From the cell containing the given text, extract its center point as (X, Y) coordinate. 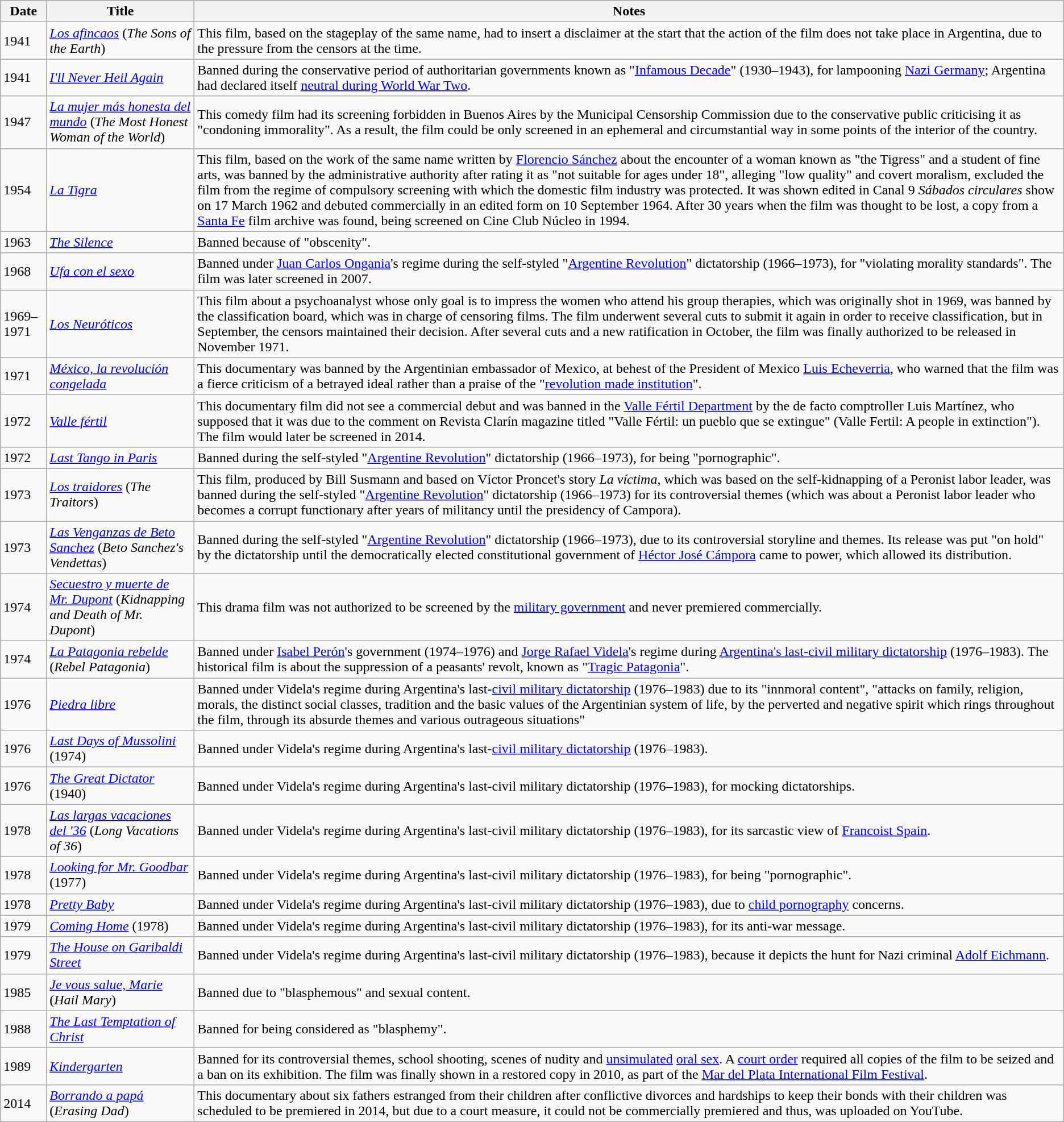
1947 (24, 122)
Banned under Videla's regime during Argentina's last-civil military dictatorship (1976–1983), for its anti-war message. (629, 926)
Banned under Videla's regime during Argentina's last-civil military dictatorship (1976–1983), due to child pornography concerns. (629, 904)
México, la revolución congelada (120, 376)
Valle fértil (120, 421)
Banned under Videla's regime during Argentina's last-civil military dictatorship (1976–1983). (629, 749)
Los traidores (The Traitors) (120, 494)
Kindergarten (120, 1066)
Secuestro y muerte de Mr. Dupont (Kidnapping and Death of Mr. Dupont) (120, 607)
Banned under Videla's regime during Argentina's last-civil military dictatorship (1976–1983), for its sarcastic view of Francoist Spain. (629, 830)
1963 (24, 242)
Los afincaos (The Sons of the Earth) (120, 41)
Piedra libre (120, 704)
1989 (24, 1066)
The Last Temptation of Christ (120, 1029)
2014 (24, 1103)
Coming Home (1978) (120, 926)
1954 (24, 190)
Banned for being considered as "blasphemy". (629, 1029)
The Silence (120, 242)
Las Venganzas de Beto Sanchez (Beto Sanchez's Vendettas) (120, 547)
Notes (629, 11)
La Tigra (120, 190)
La mujer más honesta del mundo (The Most Honest Woman of the World) (120, 122)
Banned due to "blasphemous" and sexual content. (629, 992)
Date (24, 11)
Los Neuróticos (120, 324)
Las largas vacaciones del '36 (Long Vacations of 36) (120, 830)
Je vous salue, Marie (Hail Mary) (120, 992)
Banned under Videla's regime during Argentina's last-civil military dictatorship (1976–1983), for being "pornographic". (629, 875)
1968 (24, 272)
I'll Never Heil Again (120, 77)
1985 (24, 992)
Ufa con el sexo (120, 272)
1971 (24, 376)
Looking for Mr. Goodbar (1977) (120, 875)
Borrando a papá (Erasing Dad) (120, 1103)
Banned under Videla's regime during Argentina's last-civil military dictatorship (1976–1983), for mocking dictatorships. (629, 786)
La Patagonia rebelde (Rebel Patagonia) (120, 659)
Banned because of "obscenity". (629, 242)
Banned during the self-styled "Argentine Revolution" dictatorship (1966–1973), for being "pornographic". (629, 458)
1988 (24, 1029)
Pretty Baby (120, 904)
The Great Dictator (1940) (120, 786)
This drama film was not authorized to be screened by the military government and never premiered commercially. (629, 607)
Title (120, 11)
The House on Garibaldi Street (120, 955)
Last Tango in Paris (120, 458)
Last Days of Mussolini (1974) (120, 749)
1969–1971 (24, 324)
